Find where the given text appears and provide that cell's center as (X, Y) coordinate. 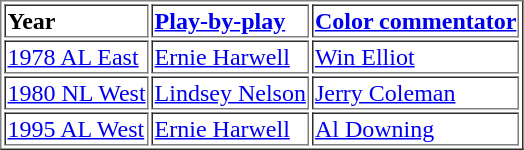
Jerry Coleman (416, 92)
1995 AL West (76, 128)
Year (76, 20)
1980 NL West (76, 92)
Lindsey Nelson (230, 92)
Play-by-play (230, 20)
Color commentator (416, 20)
1978 AL East (76, 56)
Win Elliot (416, 56)
Al Downing (416, 128)
